Find where the given text appears and provide that cell's center as [X, Y] coordinate. 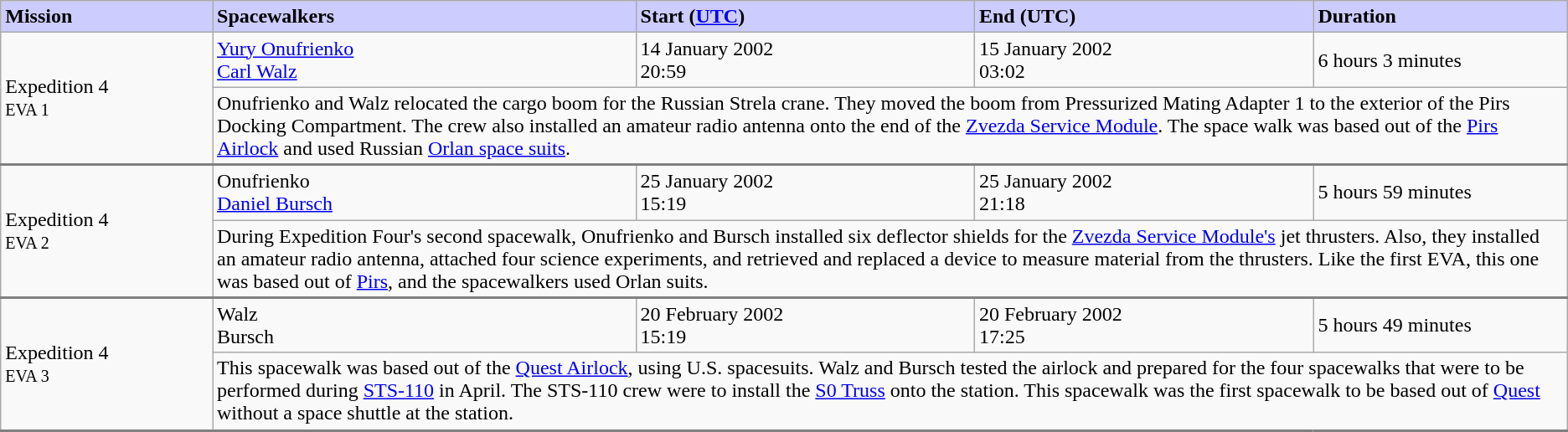
20 February 2002 17:25 [1143, 325]
25 January 2002 15:19 [805, 193]
15 January 2002 03:02 [1143, 60]
6 hours 3 minutes [1441, 60]
Walz Bursch [425, 325]
Mission [107, 17]
Expedition 4EVA 1 [107, 99]
Start (UTC) [805, 17]
End (UTC) [1143, 17]
Spacewalkers [425, 17]
Expedition 4EVA 3 [107, 363]
Duration [1441, 17]
14 January 2002 20:59 [805, 60]
Yury Onufrienko Carl Walz [425, 60]
Expedition 4EVA 2 [107, 231]
5 hours 49 minutes [1441, 325]
5 hours 59 minutes [1441, 193]
Onufrienko Daniel Bursch [425, 193]
25 January 2002 21:18 [1143, 193]
20 February 2002 15:19 [805, 325]
